For the text-containing cell, return its midpoint in [x, y] coordinate format. 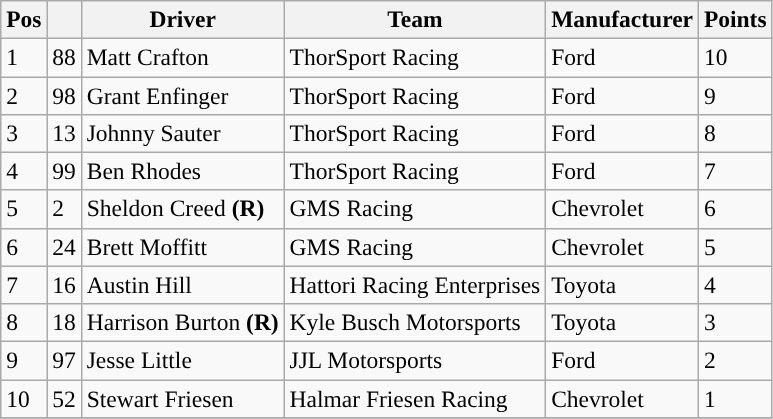
13 [64, 133]
Johnny Sauter [182, 133]
88 [64, 57]
97 [64, 360]
Points [735, 19]
Halmar Friesen Racing [415, 398]
Manufacturer [622, 19]
Austin Hill [182, 285]
JJL Motorsports [415, 360]
24 [64, 247]
Ben Rhodes [182, 171]
Jesse Little [182, 360]
16 [64, 285]
Brett Moffitt [182, 247]
Hattori Racing Enterprises [415, 285]
18 [64, 322]
Harrison Burton (R) [182, 322]
Team [415, 19]
52 [64, 398]
Driver [182, 19]
Kyle Busch Motorsports [415, 322]
Pos [24, 19]
Matt Crafton [182, 57]
Sheldon Creed (R) [182, 209]
Stewart Friesen [182, 398]
Grant Enfinger [182, 95]
99 [64, 171]
98 [64, 95]
